Detect which cell encompasses the target text, then output its (x, y) center coordinate. 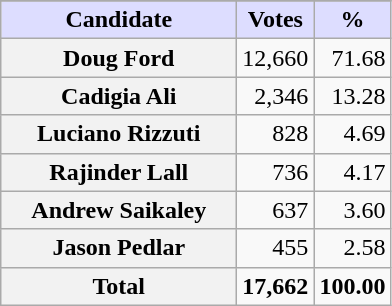
Jason Pedlar (119, 248)
455 (276, 248)
Votes (276, 20)
100.00 (352, 286)
Cadigia Ali (119, 96)
2,346 (276, 96)
12,660 (276, 58)
71.68 (352, 58)
Total (119, 286)
Andrew Saikaley (119, 210)
13.28 (352, 96)
Rajinder Lall (119, 172)
828 (276, 134)
Candidate (119, 20)
% (352, 20)
2.58 (352, 248)
Luciano Rizzuti (119, 134)
4.17 (352, 172)
637 (276, 210)
17,662 (276, 286)
4.69 (352, 134)
Doug Ford (119, 58)
3.60 (352, 210)
736 (276, 172)
